Pinpoint the cell where the given text exists, returning its (X, Y) midpoint coordinate. 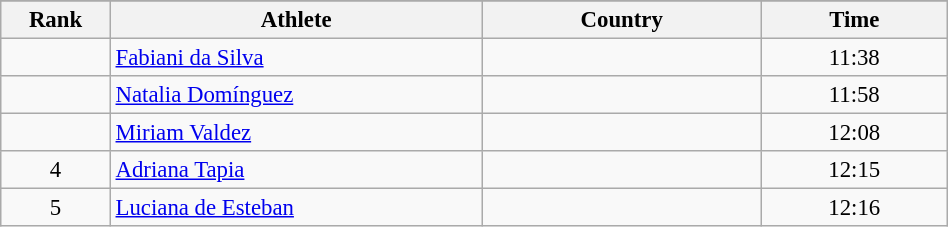
Athlete (296, 20)
Country (622, 20)
Miriam Valdez (296, 133)
12:15 (854, 170)
11:38 (854, 58)
Adriana Tapia (296, 170)
12:08 (854, 133)
Fabiani da Silva (296, 58)
Natalia Domínguez (296, 95)
Time (854, 20)
4 (56, 170)
11:58 (854, 95)
12:16 (854, 208)
Luciana de Esteban (296, 208)
5 (56, 208)
Rank (56, 20)
